From the cell containing the given text, extract its center point as (X, Y) coordinate. 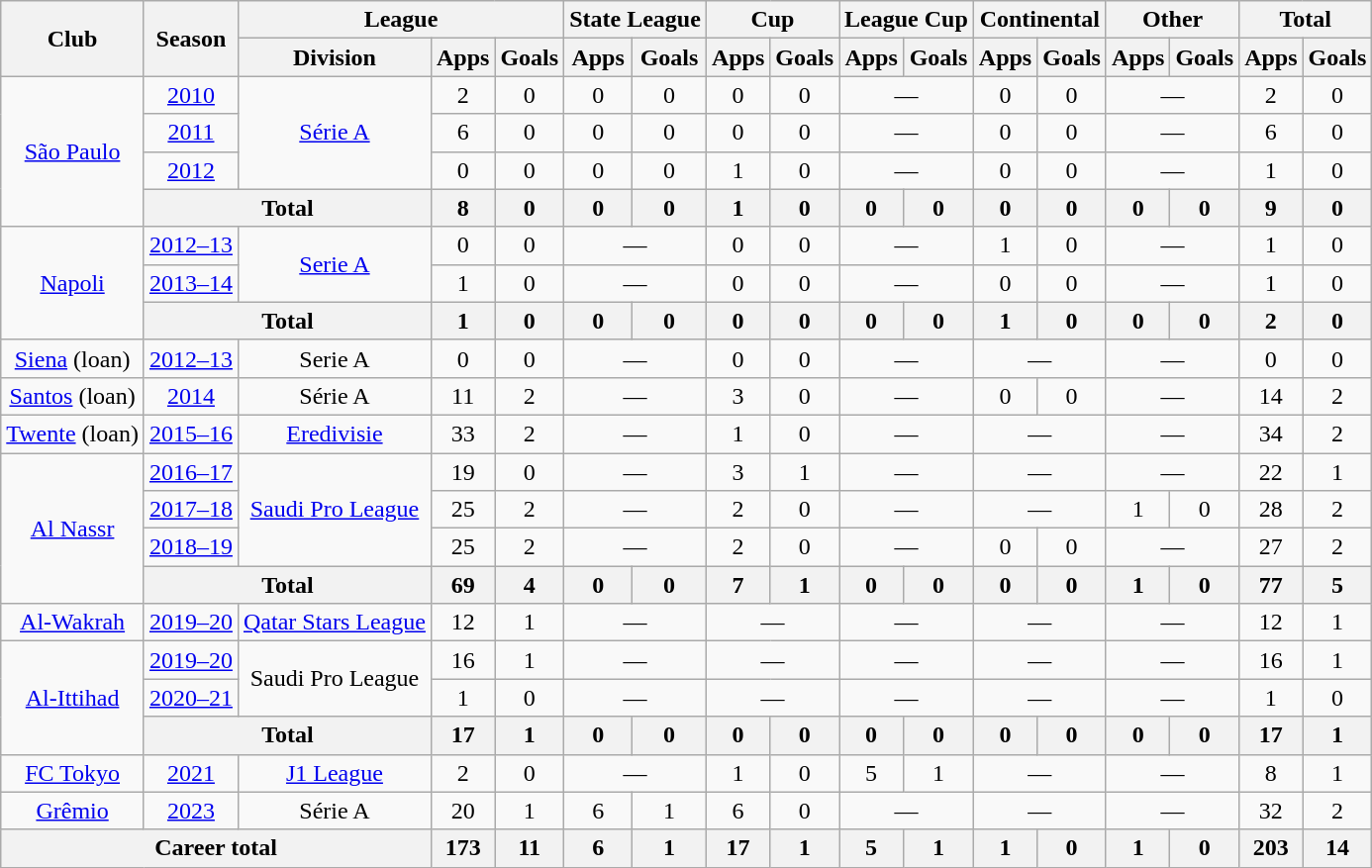
2020–21 (190, 698)
Eredivisie (335, 434)
Other (1172, 20)
Al-Wakrah (73, 623)
2023 (190, 811)
2016–17 (190, 472)
São Paulo (73, 151)
Al Nassr (73, 529)
77 (1271, 585)
2012 (190, 170)
173 (462, 848)
22 (1271, 472)
2021 (190, 773)
34 (1271, 434)
Career total (216, 848)
Al-Ittihad (73, 698)
Club (73, 39)
League Cup (907, 20)
State League (636, 20)
27 (1271, 547)
2017–18 (190, 510)
League (400, 20)
2015–16 (190, 434)
Napoli (73, 283)
Continental (1039, 20)
Grêmio (73, 811)
28 (1271, 510)
4 (530, 585)
Division (335, 57)
9 (1271, 208)
7 (737, 585)
Siena (loan) (73, 358)
J1 League (335, 773)
69 (462, 585)
Twente (loan) (73, 434)
2013–14 (190, 283)
Qatar Stars League (335, 623)
32 (1271, 811)
Cup (772, 20)
20 (462, 811)
2010 (190, 95)
2014 (190, 396)
33 (462, 434)
Santos (loan) (73, 396)
2011 (190, 133)
2018–19 (190, 547)
Season (190, 39)
203 (1271, 848)
FC Tokyo (73, 773)
19 (462, 472)
